Pinpoint the cell where the given text exists, returning its [X, Y] midpoint coordinate. 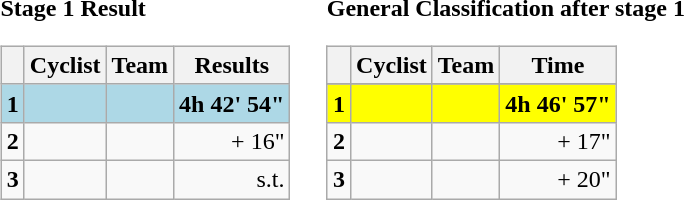
4h 46' 57" [558, 103]
Results [232, 65]
+ 17" [558, 141]
Time [558, 65]
+ 20" [558, 179]
s.t. [232, 179]
+ 16" [232, 141]
4h 42' 54" [232, 103]
